Identify which cell holds the provided text, then report its [X, Y] central coordinate. 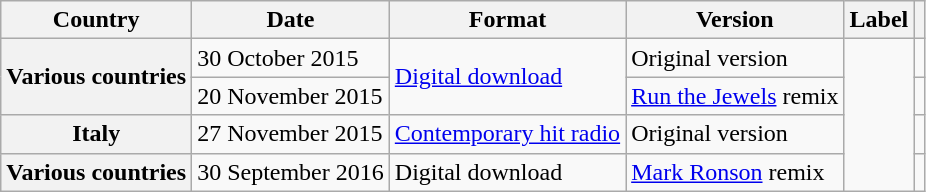
Contemporary hit radio [507, 134]
Country [96, 20]
30 October 2015 [291, 58]
20 November 2015 [291, 96]
Version [735, 20]
Run the Jewels remix [735, 96]
Label [879, 20]
30 September 2016 [291, 172]
Format [507, 20]
Italy [96, 134]
Date [291, 20]
27 November 2015 [291, 134]
Mark Ronson remix [735, 172]
